Scan for the cell matching the given text and deliver its [X, Y] coordinate at center. 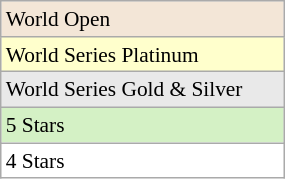
World Series Gold & Silver [142, 90]
World Series Platinum [142, 55]
World Open [142, 19]
4 Stars [142, 161]
5 Stars [142, 126]
